Capture the cell that displays the provided text and extract its (X, Y) central coordinate. 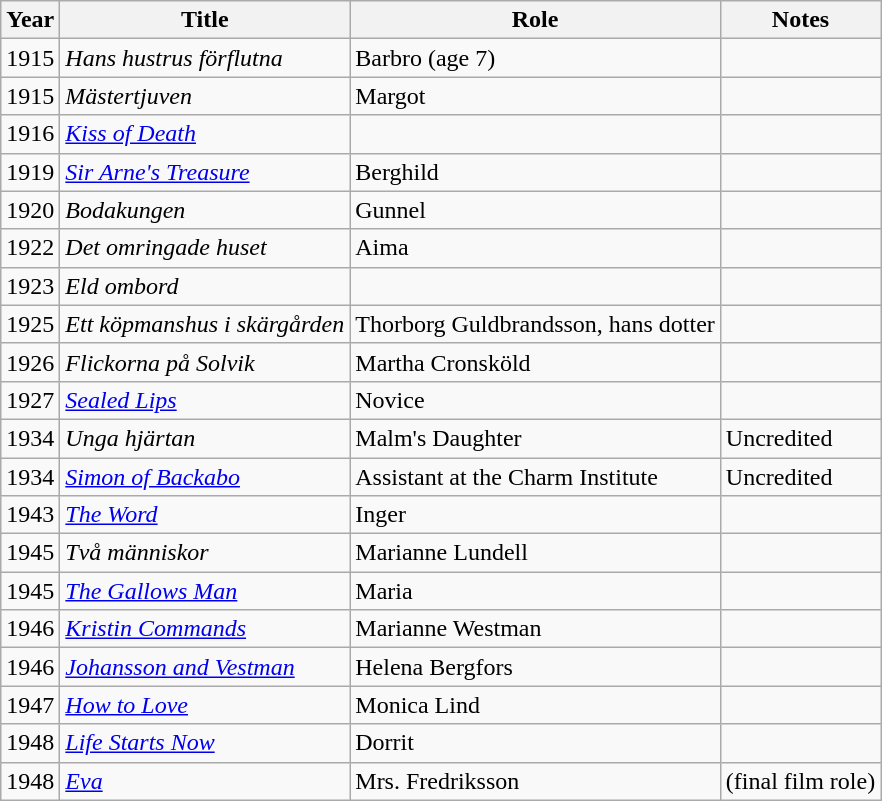
Flickorna på Solvik (205, 362)
Marianne Lundell (536, 553)
Marianne Westman (536, 629)
Johansson and Vestman (205, 667)
How to Love (205, 705)
Sir Arne's Treasure (205, 172)
Inger (536, 515)
Mästertjuven (205, 96)
Margot (536, 96)
Dorrit (536, 743)
The Gallows Man (205, 591)
Malm's Daughter (536, 438)
Sealed Lips (205, 400)
1919 (30, 172)
Title (205, 20)
Helena Bergfors (536, 667)
1916 (30, 134)
Kiss of Death (205, 134)
Två människor (205, 553)
1922 (30, 248)
Kristin Commands (205, 629)
Ett köpmanshus i skärgården (205, 324)
Thorborg Guldbrandsson, hans dotter (536, 324)
Simon of Backabo (205, 477)
Unga hjärtan (205, 438)
1943 (30, 515)
1926 (30, 362)
1947 (30, 705)
Eld ombord (205, 286)
1920 (30, 210)
Barbro (age 7) (536, 58)
Life Starts Now (205, 743)
(final film role) (800, 781)
1923 (30, 286)
Martha Cronsköld (536, 362)
Role (536, 20)
Year (30, 20)
Eva (205, 781)
Monica Lind (536, 705)
Novice (536, 400)
Mrs. Fredriksson (536, 781)
1925 (30, 324)
Notes (800, 20)
Bodakungen (205, 210)
Hans hustrus förflutna (205, 58)
Aima (536, 248)
Berghild (536, 172)
Det omringade huset (205, 248)
1927 (30, 400)
The Word (205, 515)
Assistant at the Charm Institute (536, 477)
Maria (536, 591)
Gunnel (536, 210)
